Output the [X, Y] coordinate of the center of the cell containing the given text.  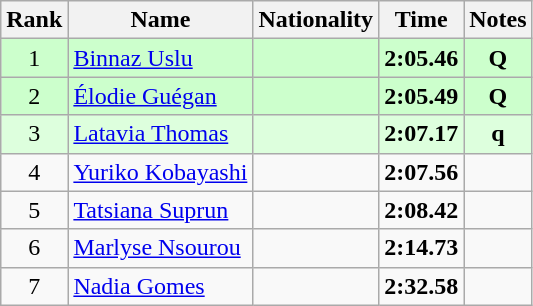
Notes [498, 20]
1 [34, 58]
3 [34, 134]
2:05.49 [422, 96]
5 [34, 210]
2:14.73 [422, 248]
Binnaz Uslu [160, 58]
Yuriko Kobayashi [160, 172]
2 [34, 96]
4 [34, 172]
Marlyse Nsourou [160, 248]
Latavia Thomas [160, 134]
q [498, 134]
Rank [34, 20]
Tatsiana Suprun [160, 210]
Time [422, 20]
Nadia Gomes [160, 286]
2:07.56 [422, 172]
2:05.46 [422, 58]
2:08.42 [422, 210]
6 [34, 248]
Élodie Guégan [160, 96]
Nationality [316, 20]
Name [160, 20]
2:32.58 [422, 286]
2:07.17 [422, 134]
7 [34, 286]
